Locate the cell with the specified text and output its (X, Y) center coordinate. 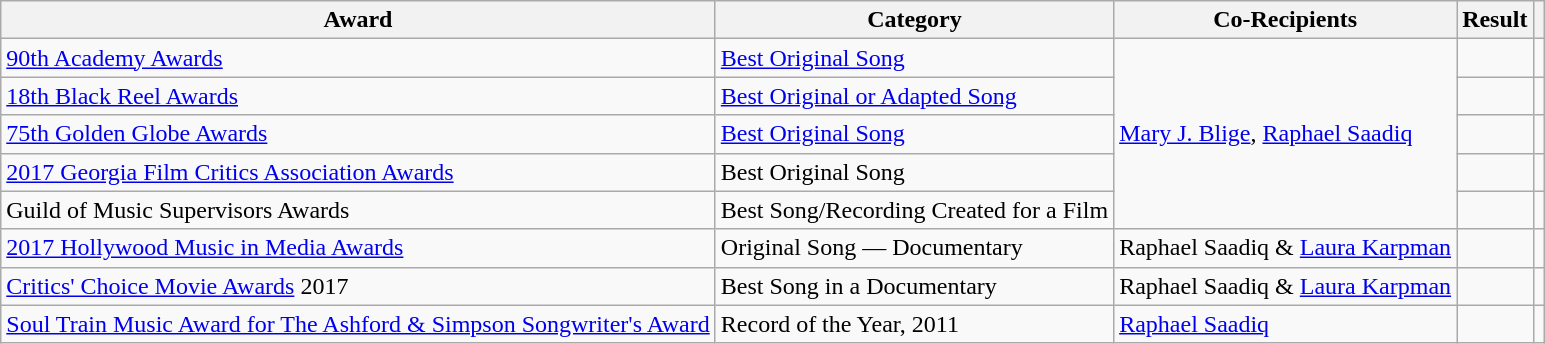
Guild of Music Supervisors Awards (358, 210)
2017 Georgia Film Critics Association Awards (358, 172)
Category (914, 20)
Raphael Saadiq (1286, 324)
Critics' Choice Movie Awards 2017 (358, 286)
90th Academy Awards (358, 58)
Soul Train Music Award for The Ashford & Simpson Songwriter's Award (358, 324)
Award (358, 20)
Best Song in a Documentary (914, 286)
2017 Hollywood Music in Media Awards (358, 248)
Mary J. Blige, Raphael Saadiq (1286, 134)
Original Song — Documentary (914, 248)
Best Song/Recording Created for a Film (914, 210)
Record of the Year, 2011 (914, 324)
Result (1495, 20)
Co-Recipients (1286, 20)
75th Golden Globe Awards (358, 134)
Best Original or Adapted Song (914, 96)
18th Black Reel Awards (358, 96)
